Find where the given text appears and provide that cell's center as [X, Y] coordinate. 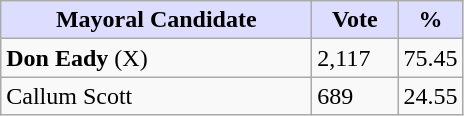
689 [355, 96]
Don Eady (X) [156, 58]
24.55 [430, 96]
2,117 [355, 58]
75.45 [430, 58]
Mayoral Candidate [156, 20]
Vote [355, 20]
% [430, 20]
Callum Scott [156, 96]
